Return the [x, y] coordinate for the center point of the cell that contains the specified text.  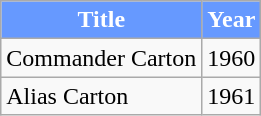
Alias Carton [102, 96]
Title [102, 20]
1960 [232, 58]
Year [232, 20]
1961 [232, 96]
Commander Carton [102, 58]
